Provide the (X, Y) coordinate of the cell's center where the given text is located.  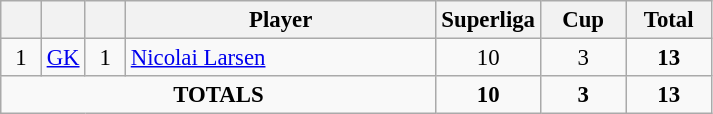
TOTALS (218, 95)
Cup (583, 20)
GK (63, 58)
Total (669, 20)
Player (280, 20)
Nicolai Larsen (280, 58)
Superliga (488, 20)
